Return [X, Y] of the center of cell containing provided text 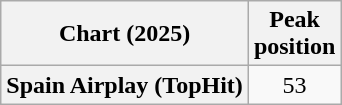
Chart (2025) [125, 34]
Peakposition [294, 34]
53 [294, 85]
Spain Airplay (TopHit) [125, 85]
